For the text-containing cell, return its midpoint in (x, y) coordinate format. 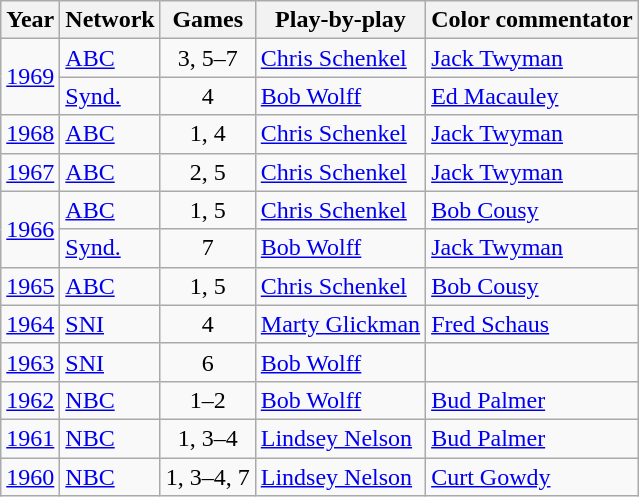
1966 (30, 229)
Curt Gowdy (532, 477)
1, 4 (208, 134)
1965 (30, 286)
1960 (30, 477)
1–2 (208, 400)
3, 5–7 (208, 58)
Fred Schaus (532, 324)
Ed Macauley (532, 96)
7 (208, 248)
Color commentator (532, 20)
1961 (30, 438)
2, 5 (208, 172)
Network (110, 20)
Marty Glickman (340, 324)
1968 (30, 134)
1, 3–4, 7 (208, 477)
Year (30, 20)
6 (208, 362)
1967 (30, 172)
1963 (30, 362)
1, 3–4 (208, 438)
Games (208, 20)
1964 (30, 324)
1969 (30, 77)
1962 (30, 400)
Play-by-play (340, 20)
